Search for the cell housing the specified text and yield its (X, Y) center coordinate. 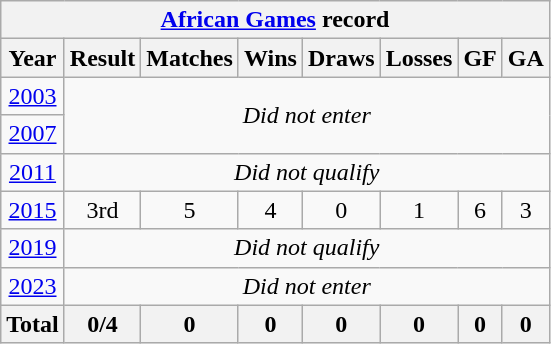
Year (33, 58)
African Games record (276, 20)
2003 (33, 96)
Total (33, 324)
Losses (419, 58)
2015 (33, 210)
3rd (102, 210)
GA (526, 58)
Matches (190, 58)
6 (480, 210)
3 (526, 210)
Wins (270, 58)
2019 (33, 248)
GF (480, 58)
Result (102, 58)
1 (419, 210)
Draws (341, 58)
0/4 (102, 324)
4 (270, 210)
2007 (33, 134)
5 (190, 210)
2011 (33, 172)
2023 (33, 286)
